Find where the given text appears and provide that cell's center as [X, Y] coordinate. 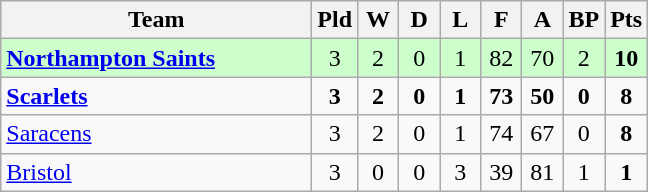
74 [502, 134]
Pts [626, 20]
Bristol [156, 172]
Pld [335, 20]
F [502, 20]
81 [542, 172]
W [378, 20]
Northampton Saints [156, 58]
BP [584, 20]
70 [542, 58]
67 [542, 134]
Team [156, 20]
50 [542, 96]
L [460, 20]
A [542, 20]
Scarlets [156, 96]
39 [502, 172]
Saracens [156, 134]
D [420, 20]
10 [626, 58]
73 [502, 96]
82 [502, 58]
